Pinpoint the cell where the given text exists, returning its (X, Y) midpoint coordinate. 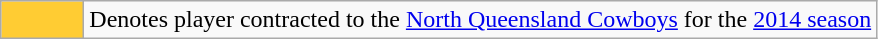
Denotes player contracted to the North Queensland Cowboys for the 2014 season (480, 20)
